Find where the given text appears and provide that cell's center as (x, y) coordinate. 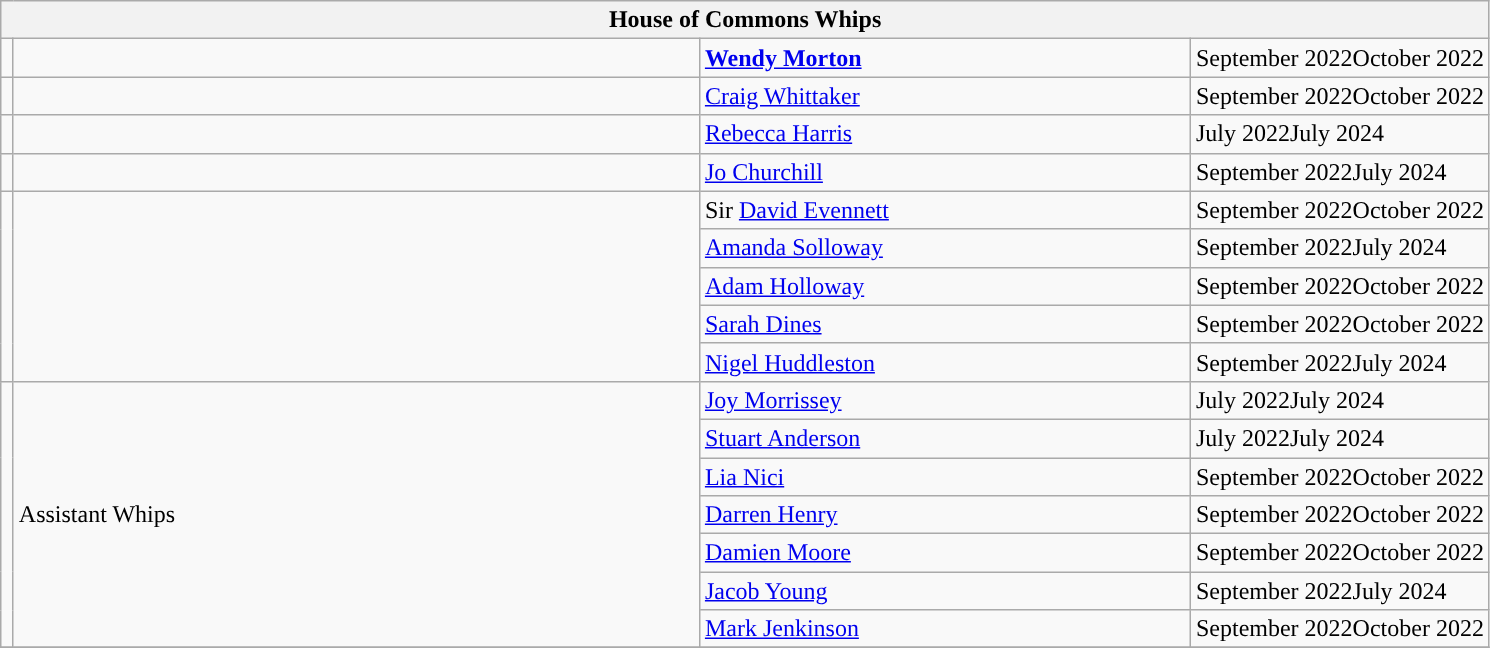
Jacob Young (944, 591)
Amanda Solloway (944, 248)
Joy Morrissey (944, 400)
Mark Jenkinson (944, 629)
Jo Churchill (944, 172)
Darren Henry (944, 515)
Lia Nici (944, 477)
Nigel Huddleston (944, 362)
Sir David Evennett (944, 210)
Rebecca Harris (944, 134)
Adam Holloway (944, 286)
Assistant Whips (356, 514)
House of Commons Whips (746, 20)
Craig Whittaker (944, 96)
Wendy Morton (944, 58)
Stuart Anderson (944, 438)
Damien Moore (944, 553)
Sarah Dines (944, 324)
